Output the (X, Y) coordinate of the center of the cell containing the given text.  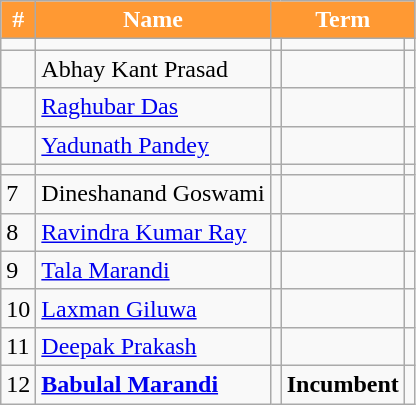
Dineshanand Goswami (153, 194)
Ravindra Kumar Ray (153, 232)
Laxman Giluwa (153, 308)
Incumbent (342, 384)
10 (18, 308)
Yadunath Pandey (153, 145)
8 (18, 232)
11 (18, 346)
12 (18, 384)
Term (342, 20)
9 (18, 270)
Deepak Prakash (153, 346)
Raghubar Das (153, 107)
7 (18, 194)
Name (153, 20)
Babulal Marandi (153, 384)
Tala Marandi (153, 270)
Abhay Kant Prasad (153, 69)
# (18, 20)
